For the text-containing cell, return its midpoint in (X, Y) coordinate format. 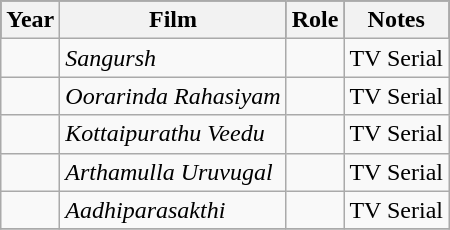
Arthamulla Uruvugal (173, 172)
Role (315, 20)
Kottaipurathu Veedu (173, 134)
Notes (396, 20)
Aadhiparasakthi (173, 210)
Film (173, 20)
Sangursh (173, 58)
Oorarinda Rahasiyam (173, 96)
Year (30, 20)
